For the text-containing cell, return its midpoint in (X, Y) coordinate format. 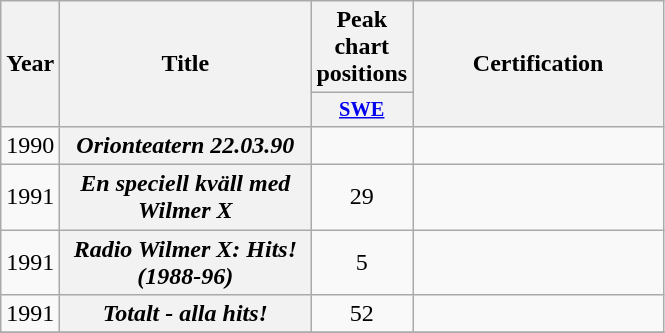
1990 (30, 145)
En speciell kväll med Wilmer X (186, 198)
SWE (362, 110)
Certification (538, 64)
52 (362, 314)
5 (362, 262)
Peak chart positions (362, 47)
Orionteatern 22.03.90 (186, 145)
Radio Wilmer X: Hits! (1988-96) (186, 262)
Totalt - alla hits! (186, 314)
Year (30, 64)
Title (186, 64)
29 (362, 198)
